Provide the [x, y] coordinate of the cell's center where the given text is located.  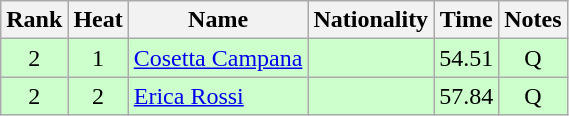
Erica Rossi [218, 96]
Name [218, 20]
54.51 [466, 58]
Heat [98, 20]
Rank [34, 20]
Cosetta Campana [218, 58]
Nationality [371, 20]
Notes [533, 20]
1 [98, 58]
Time [466, 20]
57.84 [466, 96]
